Search for the cell housing the specified text and yield its (X, Y) center coordinate. 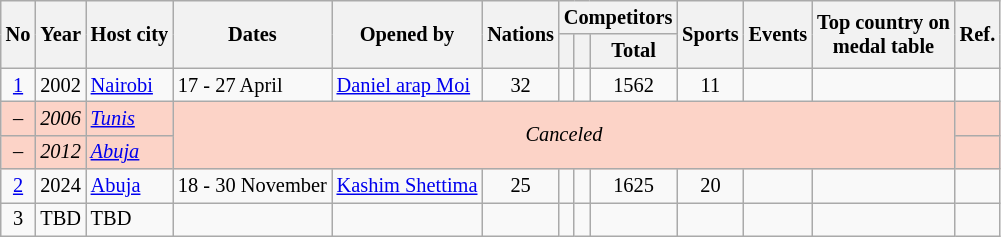
2006 (60, 118)
2002 (60, 85)
2 (18, 186)
Canceled (564, 134)
Events (778, 34)
Competitors (618, 17)
1 (18, 85)
Total (634, 51)
3 (18, 219)
20 (710, 186)
Dates (252, 34)
Ref. (978, 34)
Nations (520, 34)
Daniel arap Moi (408, 85)
Opened by (408, 34)
25 (520, 186)
No (18, 34)
Tunis (130, 118)
11 (710, 85)
Top country onmedal table (884, 34)
Sports (710, 34)
Host city (130, 34)
Kashim Shettima (408, 186)
Year (60, 34)
2024 (60, 186)
17 - 27 April (252, 85)
18 - 30 November (252, 186)
1562 (634, 85)
2012 (60, 152)
Nairobi (130, 85)
1625 (634, 186)
32 (520, 85)
